Pinpoint the cell where the given text exists, returning its (x, y) midpoint coordinate. 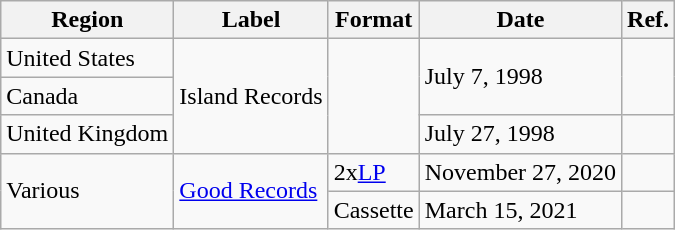
United States (88, 58)
Island Records (251, 96)
Format (374, 20)
March 15, 2021 (520, 210)
Ref. (648, 20)
2xLP (374, 172)
Region (88, 20)
July 27, 1998 (520, 134)
Canada (88, 96)
November 27, 2020 (520, 172)
July 7, 1998 (520, 77)
United Kingdom (88, 134)
Label (251, 20)
Cassette (374, 210)
Various (88, 191)
Good Records (251, 191)
Date (520, 20)
